For the text-containing cell, return its midpoint in (X, Y) coordinate format. 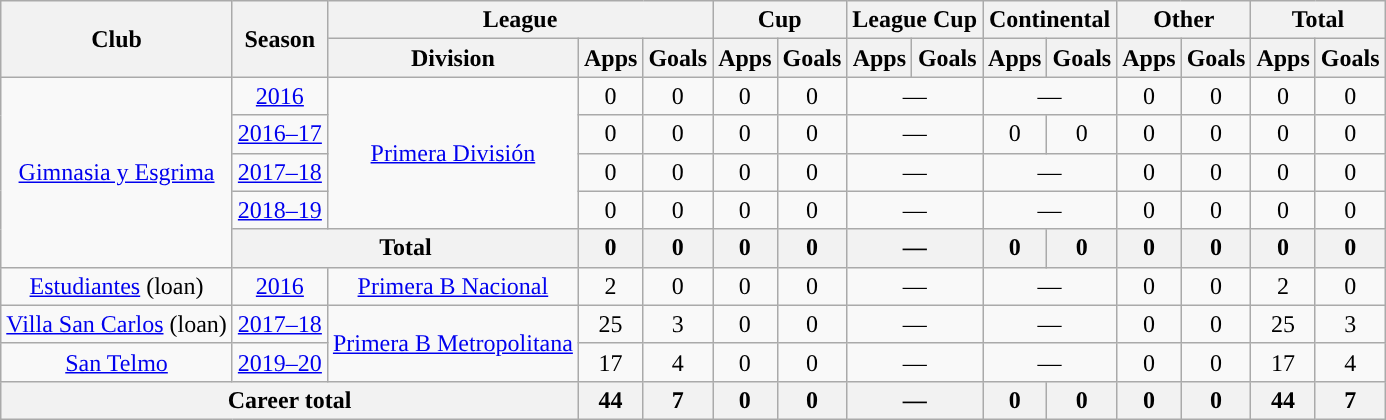
Villa San Carlos (loan) (117, 324)
Estudiantes (loan) (117, 286)
San Telmo (117, 362)
Primera División (452, 153)
Club (117, 39)
Gimnasia y Esgrima (117, 172)
2016–17 (280, 134)
League (520, 20)
Other (1184, 20)
League Cup (915, 20)
Primera B Nacional (452, 286)
Career total (290, 400)
Cup (780, 20)
Primera B Metropolitana (452, 343)
Continental (1050, 20)
2019–20 (280, 362)
Season (280, 39)
Division (452, 58)
2018–19 (280, 210)
